Return the [x, y] coordinate for the center point of the cell that contains the specified text.  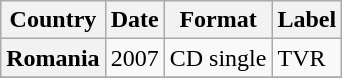
Format [218, 20]
TVR [307, 58]
2007 [134, 58]
Date [134, 20]
Country [53, 20]
CD single [218, 58]
Romania [53, 58]
Label [307, 20]
